Return the (x, y) coordinate for the center point of the cell that contains the specified text.  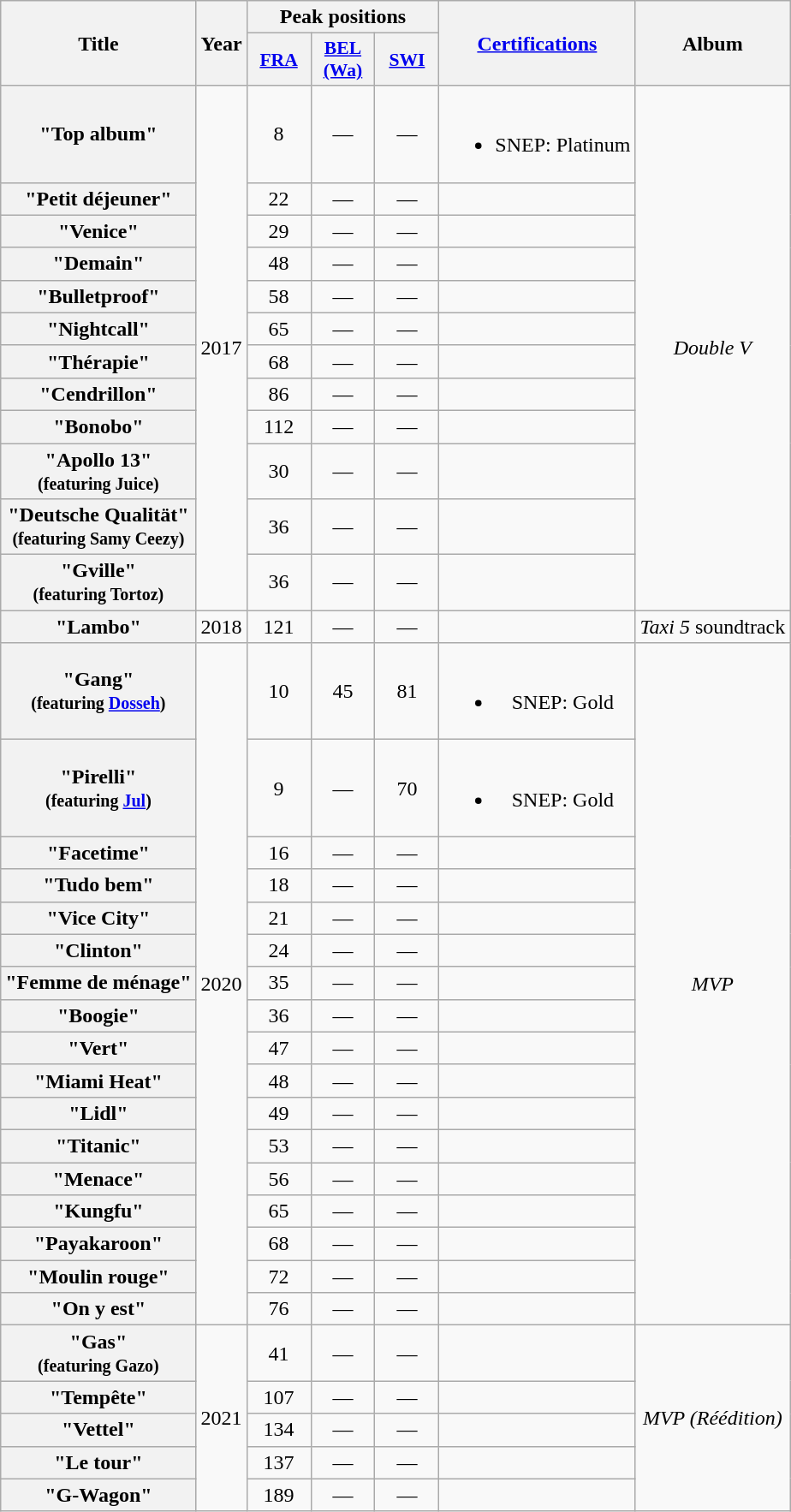
53 (279, 1146)
"Pirelli"(featuring Jul) (98, 788)
"Nightcall" (98, 329)
"Apollo 13"(featuring Juice) (98, 471)
"G-Wagon" (98, 1495)
112 (279, 426)
2021 (221, 1418)
"Le tour" (98, 1462)
Year (221, 43)
"Miami Heat" (98, 1080)
"Top album" (98, 134)
"Gas"(featuring Gazo) (98, 1353)
8 (279, 134)
Certifications (538, 43)
72 (279, 1277)
2018 (221, 627)
"Thérapie" (98, 361)
45 (342, 692)
"On y est" (98, 1309)
"Vettel" (98, 1430)
"Venice" (98, 231)
"Petit déjeuner" (98, 199)
"Gville"(featuring Tortoz) (98, 582)
41 (279, 1353)
MVP (712, 985)
"Vice City" (98, 918)
49 (279, 1113)
"Femme de ménage" (98, 983)
"Demain" (98, 264)
BEL (Wa) (342, 60)
10 (279, 692)
16 (279, 853)
2020 (221, 985)
24 (279, 950)
"Moulin rouge" (98, 1277)
"Boogie" (98, 1015)
Taxi 5 soundtrack (712, 627)
29 (279, 231)
Double V (712, 348)
21 (279, 918)
"Lidl" (98, 1113)
"Tempête" (98, 1397)
9 (279, 788)
SWI (407, 60)
121 (279, 627)
76 (279, 1309)
"Payakaroon" (98, 1244)
Peak positions (342, 17)
"Deutsche Qualität"(featuring Samy Ceezy) (98, 527)
47 (279, 1048)
35 (279, 983)
137 (279, 1462)
56 (279, 1179)
189 (279, 1495)
"Gang"(featuring Dosseh) (98, 692)
MVP (Réédition) (712, 1418)
"Bonobo" (98, 426)
"Lambo" (98, 627)
"Cendrillon" (98, 394)
18 (279, 885)
"Titanic" (98, 1146)
Title (98, 43)
"Bulletproof" (98, 296)
"Clinton" (98, 950)
81 (407, 692)
"Facetime" (98, 853)
"Vert" (98, 1048)
22 (279, 199)
FRA (279, 60)
2017 (221, 348)
134 (279, 1430)
"Tudo bem" (98, 885)
"Kungfu" (98, 1211)
70 (407, 788)
"Menace" (98, 1179)
Album (712, 43)
SNEP: Platinum (538, 134)
107 (279, 1397)
86 (279, 394)
30 (279, 471)
58 (279, 296)
